Determine the (x, y) coordinate at the center of the cell enclosing the given text.  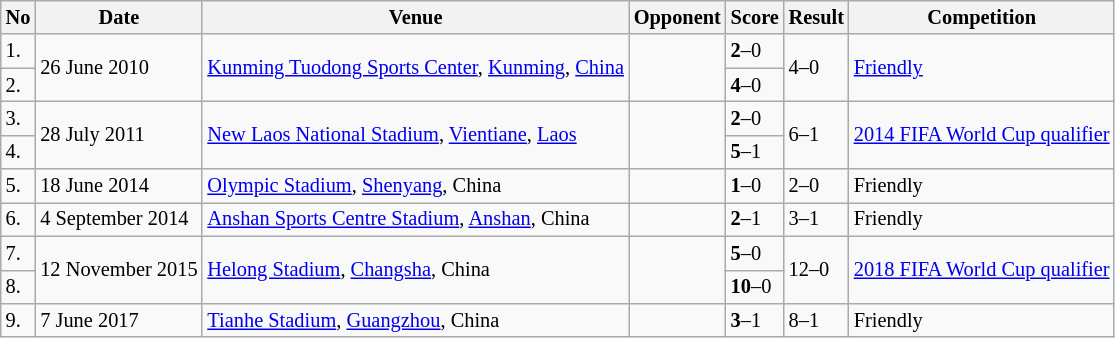
6. (18, 219)
5. (18, 186)
8–1 (816, 320)
18 June 2014 (118, 186)
12 November 2015 (118, 270)
3. (18, 118)
1–0 (755, 186)
7 June 2017 (118, 320)
Date (118, 17)
New Laos National Stadium, Vientiane, Laos (415, 134)
Helong Stadium, Changsha, China (415, 270)
Kunming Tuodong Sports Center, Kunming, China (415, 68)
9. (18, 320)
5–1 (755, 152)
4. (18, 152)
2. (18, 85)
10–0 (755, 287)
Tianhe Stadium, Guangzhou, China (415, 320)
2–1 (755, 219)
7. (18, 253)
2014 FIFA World Cup qualifier (982, 134)
Olympic Stadium, Shenyang, China (415, 186)
2018 FIFA World Cup qualifier (982, 270)
26 June 2010 (118, 68)
Anshan Sports Centre Stadium, Anshan, China (415, 219)
Competition (982, 17)
28 July 2011 (118, 134)
6–1 (816, 134)
Venue (415, 17)
Opponent (678, 17)
4 September 2014 (118, 219)
No (18, 17)
8. (18, 287)
1. (18, 51)
Result (816, 17)
5–0 (755, 253)
Score (755, 17)
12–0 (816, 270)
